Return [X, Y] of the center of cell containing provided text 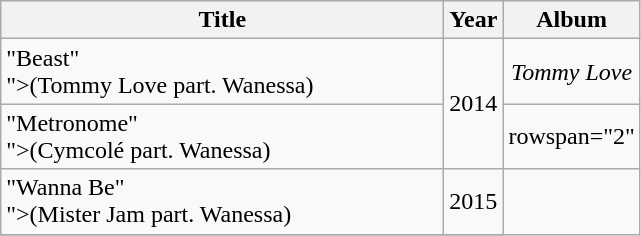
Year [474, 20]
2014 [474, 104]
Tommy Love [572, 72]
"Metronome"">(Cymcolé part. Wanessa) [222, 136]
"Wanna Be"">(Mister Jam part. Wanessa) [222, 202]
"Beast"">(Tommy Love part. Wanessa) [222, 72]
Album [572, 20]
2015 [474, 202]
Title [222, 20]
rowspan="2" [572, 136]
